Provide the [x, y] coordinate of the cell's center where the given text is located.  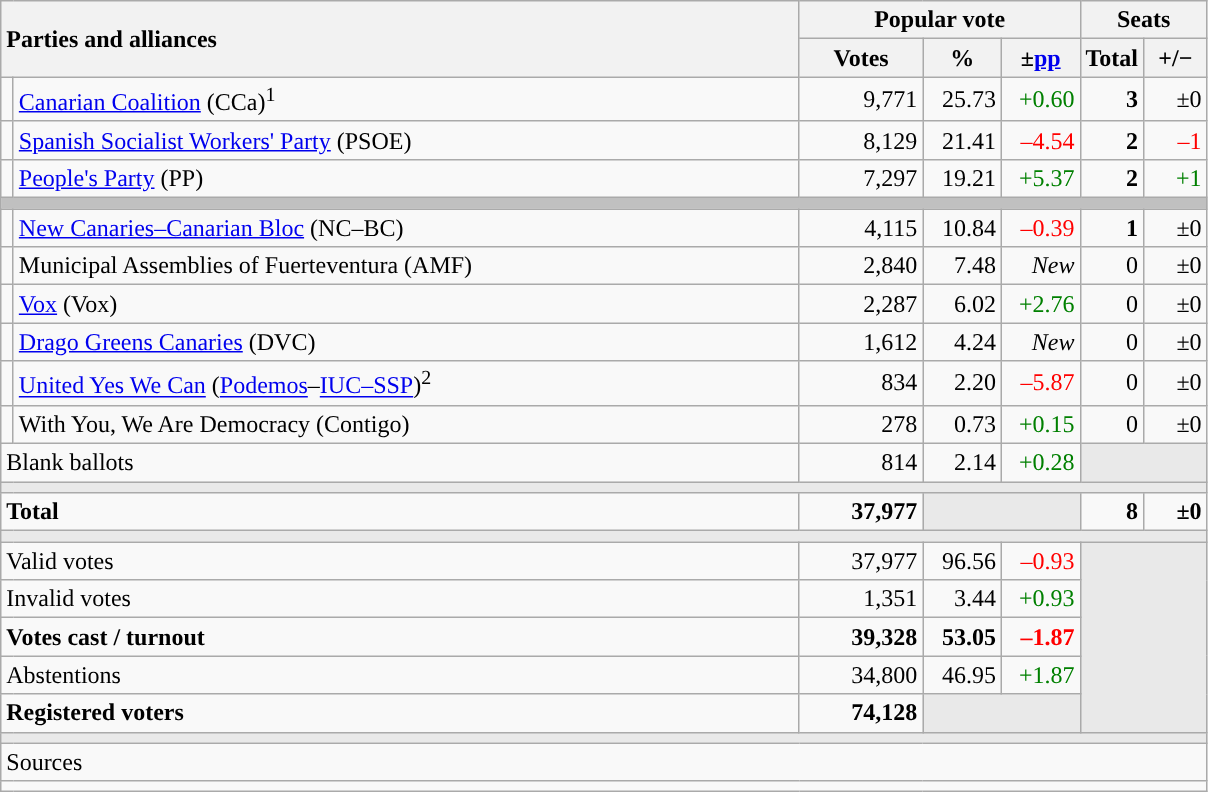
Sources [604, 762]
2.14 [962, 462]
–1 [1176, 140]
Blank ballots [400, 462]
1,351 [861, 599]
39,328 [861, 637]
+/− [1176, 58]
+1 [1176, 178]
+0.15 [1040, 424]
Valid votes [400, 561]
% [962, 58]
Abstentions [400, 675]
9,771 [861, 100]
Spanish Socialist Workers' Party (PSOE) [406, 140]
+2.76 [1040, 304]
Vox (Vox) [406, 304]
46.95 [962, 675]
8,129 [861, 140]
People's Party (PP) [406, 178]
–4.54 [1040, 140]
United Yes We Can (Podemos–IUC–SSP)2 [406, 384]
8 [1112, 512]
Invalid votes [400, 599]
Registered voters [400, 713]
New Canaries–Canarian Bloc (NC–BC) [406, 228]
0.73 [962, 424]
1,612 [861, 342]
278 [861, 424]
With You, We Are Democracy (Contigo) [406, 424]
3 [1112, 100]
+1.87 [1040, 675]
Seats [1144, 20]
+0.93 [1040, 599]
Popular vote [940, 20]
3.44 [962, 599]
74,128 [861, 713]
19.21 [962, 178]
814 [861, 462]
+0.28 [1040, 462]
–5.87 [1040, 384]
6.02 [962, 304]
+5.37 [1040, 178]
–0.93 [1040, 561]
25.73 [962, 100]
10.84 [962, 228]
–0.39 [1040, 228]
96.56 [962, 561]
–1.87 [1040, 637]
2,287 [861, 304]
34,800 [861, 675]
7,297 [861, 178]
834 [861, 384]
±pp [1040, 58]
2.20 [962, 384]
7.48 [962, 266]
Municipal Assemblies of Fuerteventura (AMF) [406, 266]
Votes [861, 58]
4,115 [861, 228]
21.41 [962, 140]
53.05 [962, 637]
Drago Greens Canaries (DVC) [406, 342]
+0.60 [1040, 100]
Parties and alliances [400, 39]
Canarian Coalition (CCa)1 [406, 100]
4.24 [962, 342]
2,840 [861, 266]
1 [1112, 228]
Votes cast / turnout [400, 637]
